Provide the (x, y) coordinate of the cell's center where the given text is located.  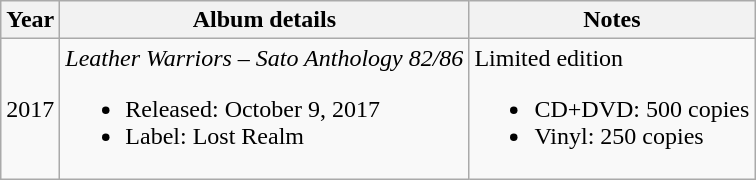
Year (30, 20)
Limited editionCD+DVD: 500 copiesVinyl: 250 copies (612, 109)
2017 (30, 109)
Leather Warriors – Sato Anthology 82/86Released: October 9, 2017Label: Lost Realm (264, 109)
Album details (264, 20)
Notes (612, 20)
